Search for the cell housing the specified text and yield its (X, Y) center coordinate. 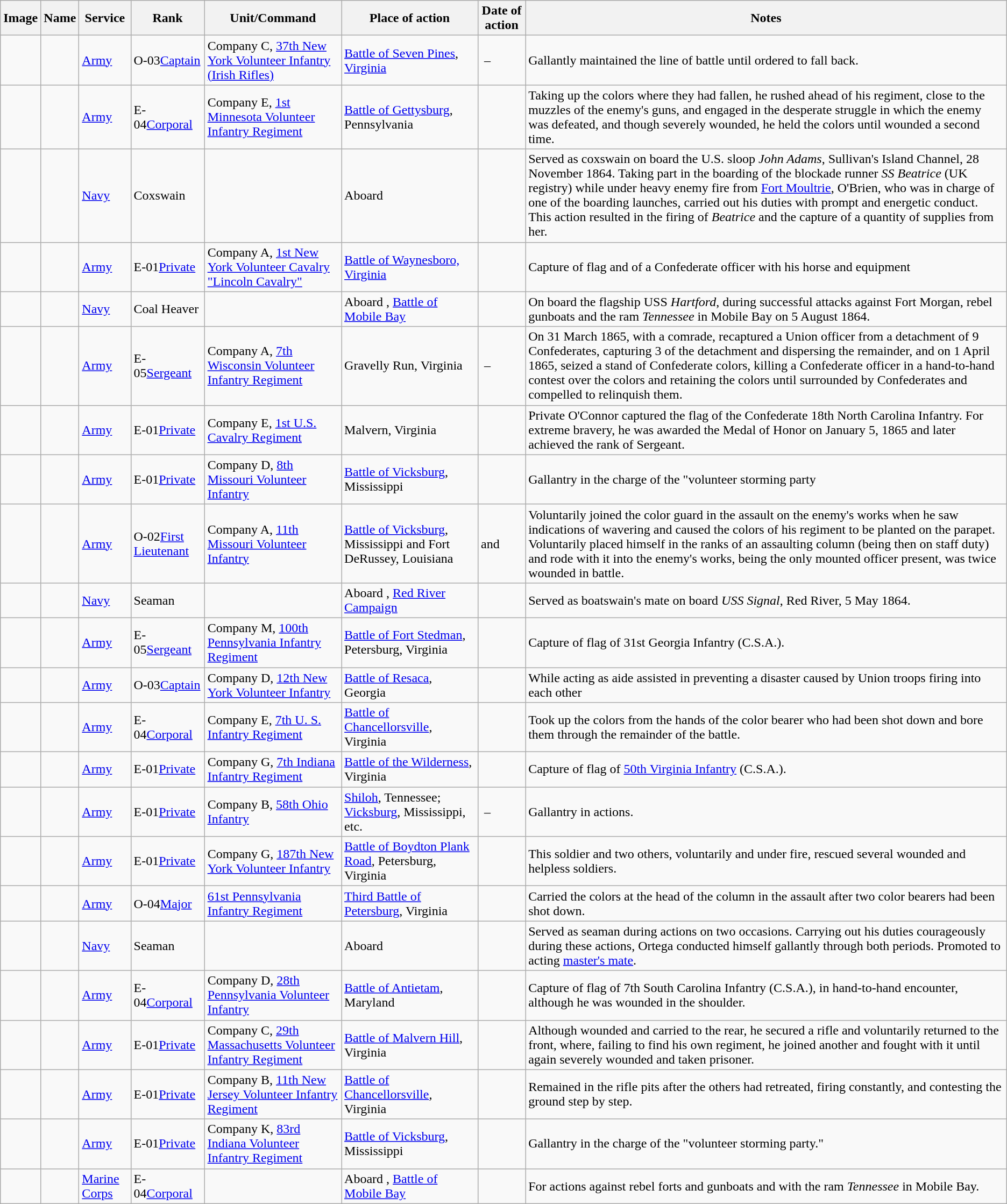
Malvern, Virginia (410, 430)
Battle of Boydton Plank Road, Petersburg, Virginia (410, 861)
Service (105, 18)
Company B, 58th Ohio Infantry (273, 812)
and (501, 543)
Battle of Fort Stedman, Petersburg, Virginia (410, 642)
O-02First Lieutenant (168, 543)
Battle of Vicksburg, Mississippi and Fort DeRussey, Louisiana (410, 543)
Gallantry in the charge of the "volunteer storming party (766, 479)
Company M, 100th Pennsylvania Infantry Regiment (273, 642)
Battle of the Wilderness, Virginia (410, 769)
Notes (766, 18)
Company B, 11th New Jersey Volunteer Infantry Regiment (273, 1094)
Company E, 1st Minnesota Volunteer Infantry Regiment (273, 117)
Name (60, 18)
Battle of Resaca, Georgia (410, 684)
Served as boatswain's mate on board USS Signal, Red River, 5 May 1864. (766, 600)
Battle of Antietam, Maryland (410, 995)
Coal Heaver (168, 309)
Third Battle of Petersburg, Virginia (410, 904)
For actions against rebel forts and gunboats and with the ram Tennessee in Mobile Bay. (766, 1186)
Place of action (410, 18)
Took up the colors from the hands of the color bearer who had been shot down and bore them through the remainder of the battle. (766, 727)
Battle of Gettysburg, Pennsylvania (410, 117)
Rank (168, 18)
Shiloh, Tennessee; Vicksburg, Mississippi, etc. (410, 812)
Battle of Seven Pines, Virginia (410, 60)
Company K, 83rd Indiana Volunteer Infantry Regiment (273, 1144)
Capture of flag of 31st Georgia Infantry (C.S.A.). (766, 642)
Company G, 7th Indiana Infantry Regiment (273, 769)
Image (20, 18)
This soldier and two others, voluntarily and under fire, rescued several wounded and helpless soldiers. (766, 861)
Capture of flag and of a Confederate officer with his horse and equipment (766, 267)
Company A, 1st New York Volunteer Cavalry "Lincoln Cavalry" (273, 267)
Capture of flag of 7th South Carolina Infantry (C.S.A.), in hand-to-hand encounter, although he was wounded in the shoulder. (766, 995)
While acting as aide assisted in preventing a disaster caused by Union troops firing into each other (766, 684)
Gravelly Run, Virginia (410, 366)
Company E, 1st U.S. Cavalry Regiment (273, 430)
Marine Corps (105, 1186)
Company E, 7th U. S. Infantry Regiment (273, 727)
Company D, 8th Missouri Volunteer Infantry (273, 479)
Battle of Malvern Hill, Virginia (410, 1045)
Company C, 37th New York Volunteer Infantry (Irish Rifles) (273, 60)
Date of action (501, 18)
Aboard , Red River Campaign (410, 600)
Carried the colors at the head of the column in the assault after two color bearers had been shot down. (766, 904)
Remained in the rifle pits after the others had retreated, firing constantly, and contesting the ground step by step. (766, 1094)
Company A, 11th Missouri Volunteer Infantry (273, 543)
Capture of flag of 50th Virginia Infantry (C.S.A.). (766, 769)
61st Pennsylvania Infantry Regiment (273, 904)
Gallantly maintained the line of battle until ordered to fall back. (766, 60)
Company D, 12th New York Volunteer Infantry (273, 684)
Gallantry in the charge of the "volunteer storming party." (766, 1144)
Gallantry in actions. (766, 812)
O-04Major (168, 904)
Unit/Command (273, 18)
Battle of Waynesboro, Virginia (410, 267)
Coxswain (168, 196)
Company G, 187th New York Volunteer Infantry (273, 861)
Company C, 29th Massachusetts Volunteer Infantry Regiment (273, 1045)
Company A, 7th Wisconsin Volunteer Infantry Regiment (273, 366)
Company D, 28th Pennsylvania Volunteer Infantry (273, 995)
